Capture the cell that displays the provided text and extract its (X, Y) central coordinate. 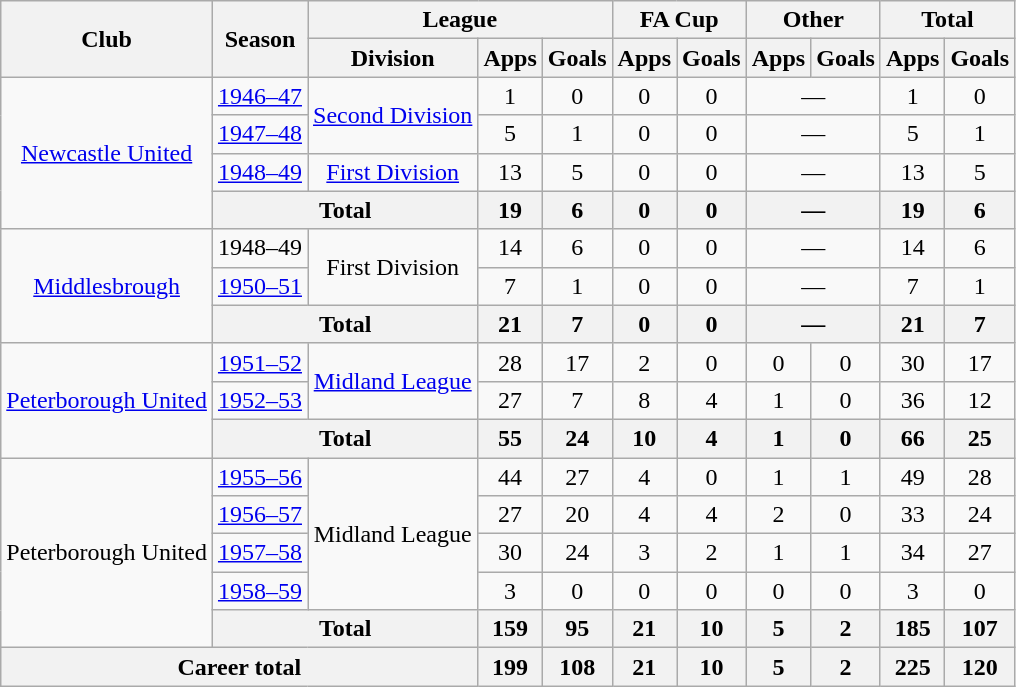
Career total (240, 667)
1955–56 (260, 477)
FA Cup (679, 20)
55 (510, 438)
34 (912, 553)
Other (813, 20)
Division (393, 58)
League (460, 20)
Club (107, 39)
1957–58 (260, 553)
120 (980, 667)
1946–47 (260, 96)
33 (912, 515)
107 (980, 629)
185 (912, 629)
1947–48 (260, 134)
1956–57 (260, 515)
1950–51 (260, 286)
49 (912, 477)
1951–52 (260, 362)
12 (980, 400)
66 (912, 438)
20 (577, 515)
Newcastle United (107, 153)
225 (912, 667)
1952–53 (260, 400)
25 (980, 438)
95 (577, 629)
199 (510, 667)
8 (644, 400)
36 (912, 400)
44 (510, 477)
1958–59 (260, 591)
Second Division (393, 115)
108 (577, 667)
159 (510, 629)
Season (260, 39)
Middlesbrough (107, 286)
